Determine the (x, y) coordinate at the center of the cell enclosing the given text.  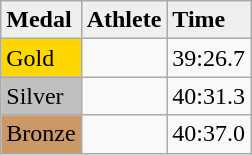
40:31.3 (209, 96)
Bronze (41, 134)
Athlete (124, 20)
39:26.7 (209, 58)
Gold (41, 58)
40:37.0 (209, 134)
Medal (41, 20)
Time (209, 20)
Silver (41, 96)
